Output the [x, y] coordinate of the center of the cell containing the given text.  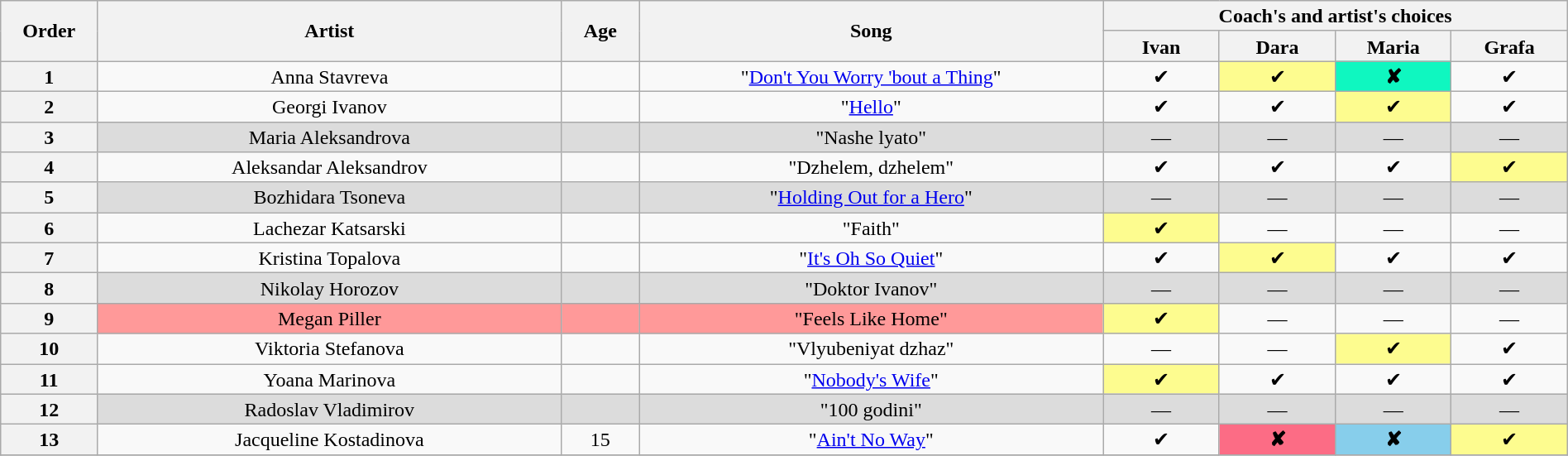
10 [50, 349]
3 [50, 137]
Order [50, 31]
15 [600, 440]
Dara [1277, 46]
2 [50, 106]
Anna Stavreva [329, 76]
11 [50, 379]
"Faith" [872, 228]
Ivan [1161, 46]
Lachezar Katsarski [329, 228]
8 [50, 288]
Artist [329, 31]
4 [50, 167]
"It's Oh So Quiet" [872, 258]
"Hello" [872, 106]
"Vlyubeniyat dzhaz" [872, 349]
Grafa [1509, 46]
Aleksandar Aleksandrov [329, 167]
"Don't You Worry 'bout a Thing" [872, 76]
Yoana Marinova [329, 379]
"Ain't No Way" [872, 440]
Megan Piller [329, 318]
"Nobody's Wife" [872, 379]
Age [600, 31]
"Holding Out for a Hero" [872, 197]
Jacqueline Kostadinova [329, 440]
"100 godini" [872, 409]
Maria Aleksandrova [329, 137]
Song [872, 31]
Radoslav Vladimirov [329, 409]
Kristina Topalova [329, 258]
7 [50, 258]
5 [50, 197]
"Dzhelem, dzhelem" [872, 167]
Maria [1394, 46]
"Nashe lyato" [872, 137]
"Doktor Ivanov" [872, 288]
Coach's and artist's choices [1335, 17]
9 [50, 318]
6 [50, 228]
Bozhidara Tsoneva [329, 197]
13 [50, 440]
Viktoria Stefanova [329, 349]
Georgi Ivanov [329, 106]
"Feels Like Home" [872, 318]
Nikolay Horozov [329, 288]
12 [50, 409]
1 [50, 76]
